Scan for the cell matching the given text and deliver its (X, Y) coordinate at center. 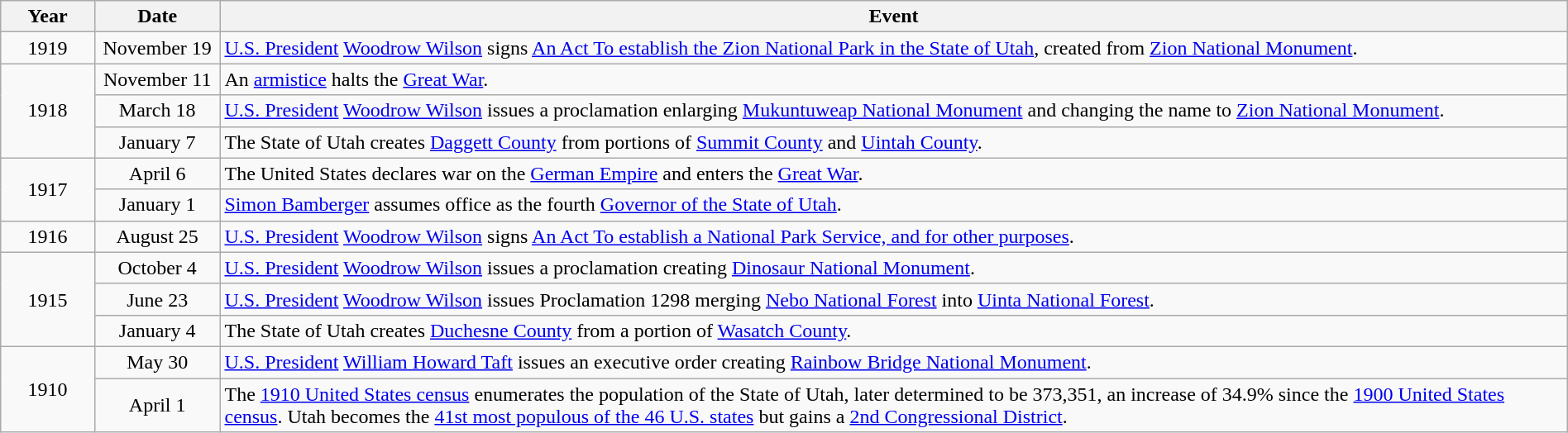
U.S. President Woodrow Wilson signs An Act To establish a National Park Service, and for other purposes. (893, 236)
January 7 (157, 142)
June 23 (157, 299)
An armistice halts the Great War. (893, 79)
1910 (48, 388)
U.S. President Woodrow Wilson issues Proclamation 1298 merging Nebo National Forest into Uinta National Forest. (893, 299)
Simon Bamberger assumes office as the fourth Governor of the State of Utah. (893, 205)
Event (893, 17)
U.S. President Woodrow Wilson signs An Act To establish the Zion National Park in the State of Utah, created from Zion National Monument. (893, 48)
1917 (48, 189)
The State of Utah creates Duchesne County from a portion of Wasatch County. (893, 331)
January 1 (157, 205)
October 4 (157, 268)
Date (157, 17)
May 30 (157, 362)
April 6 (157, 174)
November 11 (157, 79)
U.S. President Woodrow Wilson issues a proclamation enlarging Mukuntuweap National Monument and changing the name to Zion National Monument. (893, 111)
1916 (48, 236)
1915 (48, 299)
November 19 (157, 48)
1919 (48, 48)
1918 (48, 111)
Year (48, 17)
The United States declares war on the German Empire and enters the Great War. (893, 174)
March 18 (157, 111)
January 4 (157, 331)
April 1 (157, 405)
U.S. President Woodrow Wilson issues a proclamation creating Dinosaur National Monument. (893, 268)
U.S. President William Howard Taft issues an executive order creating Rainbow Bridge National Monument. (893, 362)
August 25 (157, 236)
The State of Utah creates Daggett County from portions of Summit County and Uintah County. (893, 142)
